Capture the cell that displays the provided text and extract its (x, y) central coordinate. 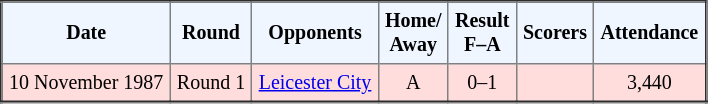
ResultF–A (482, 33)
Opponents (315, 33)
A (413, 83)
3,440 (650, 83)
Attendance (650, 33)
0–1 (482, 83)
10 November 1987 (86, 83)
Round 1 (211, 83)
Leicester City (315, 83)
Scorers (555, 33)
Home/Away (413, 33)
Round (211, 33)
Date (86, 33)
